Find where the given text appears and provide that cell's center as [x, y] coordinate. 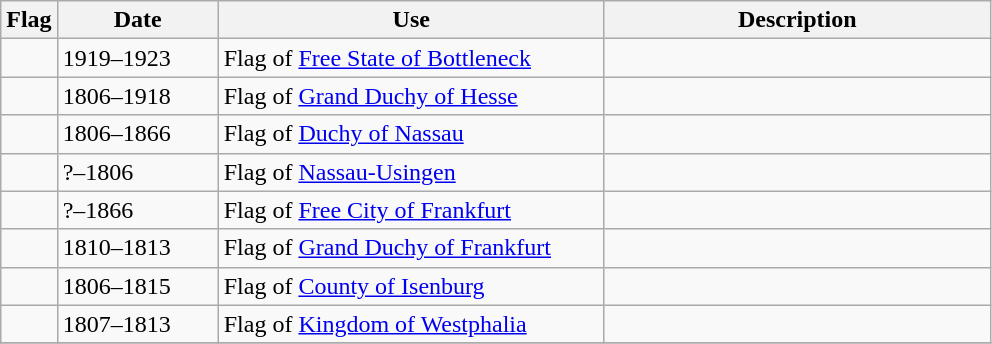
Flag of Grand Duchy of Frankfurt [411, 248]
Description [797, 20]
1919–1923 [138, 58]
1810–1813 [138, 248]
Date [138, 20]
1806–1815 [138, 286]
?–1806 [138, 172]
Flag of Grand Duchy of Hesse [411, 96]
Flag [29, 20]
1806–1918 [138, 96]
Flag of Free State of Bottleneck [411, 58]
Flag of Duchy of Nassau [411, 134]
Flag of Free City of Frankfurt [411, 210]
?–1866 [138, 210]
Flag of County of Isenburg [411, 286]
1806–1866 [138, 134]
Flag of Nassau-Usingen [411, 172]
Flag of Kingdom of Westphalia [411, 324]
1807–1813 [138, 324]
Use [411, 20]
